Pinpoint the cell where the given text exists, returning its [X, Y] midpoint coordinate. 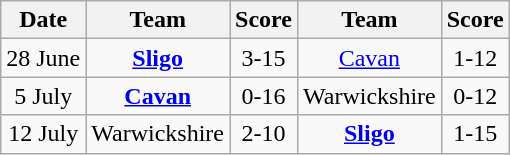
1-15 [475, 134]
3-15 [264, 58]
28 June [44, 58]
1-12 [475, 58]
2-10 [264, 134]
Date [44, 20]
0-12 [475, 96]
0-16 [264, 96]
5 July [44, 96]
12 July [44, 134]
